Scan for the cell matching the given text and deliver its (X, Y) coordinate at center. 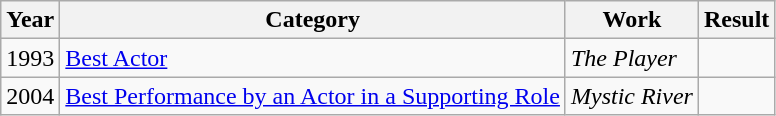
Year (30, 20)
Result (736, 20)
Best Performance by an Actor in a Supporting Role (313, 96)
2004 (30, 96)
Work (632, 20)
Mystic River (632, 96)
Best Actor (313, 58)
1993 (30, 58)
The Player (632, 58)
Category (313, 20)
